Scan for the cell matching the given text and deliver its (x, y) coordinate at center. 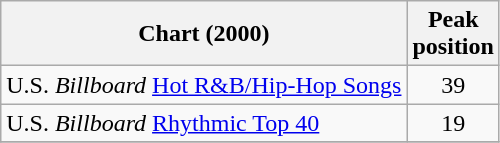
Chart (2000) (204, 34)
19 (453, 123)
U.S. Billboard Hot R&B/Hip-Hop Songs (204, 85)
Peakposition (453, 34)
39 (453, 85)
U.S. Billboard Rhythmic Top 40 (204, 123)
